Locate the cell with the specified text and output its [x, y] center coordinate. 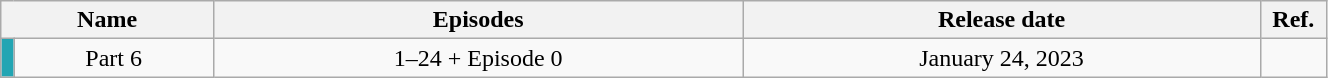
1–24 + Episode 0 [478, 58]
Release date [1002, 20]
January 24, 2023 [1002, 58]
Name [108, 20]
Part 6 [114, 58]
Episodes [478, 20]
Ref. [1293, 20]
